Capture the cell that displays the provided text and extract its [x, y] central coordinate. 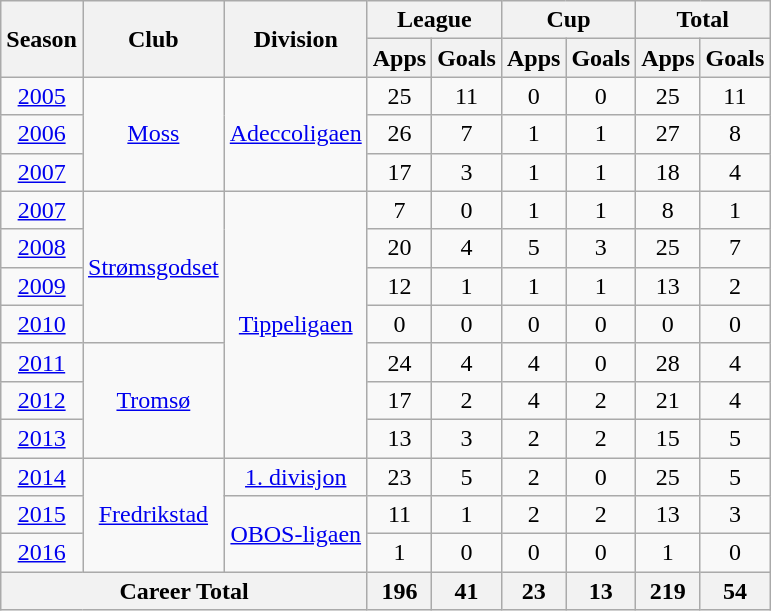
Fredrikstad [153, 515]
Club [153, 39]
OBOS-ligaen [296, 534]
24 [399, 362]
27 [668, 134]
2006 [42, 134]
2014 [42, 477]
Strømsgodset [153, 267]
Cup [568, 20]
1. divisjon [296, 477]
Division [296, 39]
219 [668, 591]
196 [399, 591]
26 [399, 134]
Adeccoligaen [296, 134]
2015 [42, 515]
Season [42, 39]
2012 [42, 400]
Tromsø [153, 400]
Career Total [184, 591]
18 [668, 172]
21 [668, 400]
12 [399, 286]
2010 [42, 324]
15 [668, 438]
2009 [42, 286]
2005 [42, 96]
Total [703, 20]
2008 [42, 248]
28 [668, 362]
2013 [42, 438]
54 [735, 591]
2016 [42, 553]
Tippeligaen [296, 324]
41 [467, 591]
League [434, 20]
2011 [42, 362]
20 [399, 248]
Moss [153, 134]
